Find where the given text appears and provide that cell's center as [x, y] coordinate. 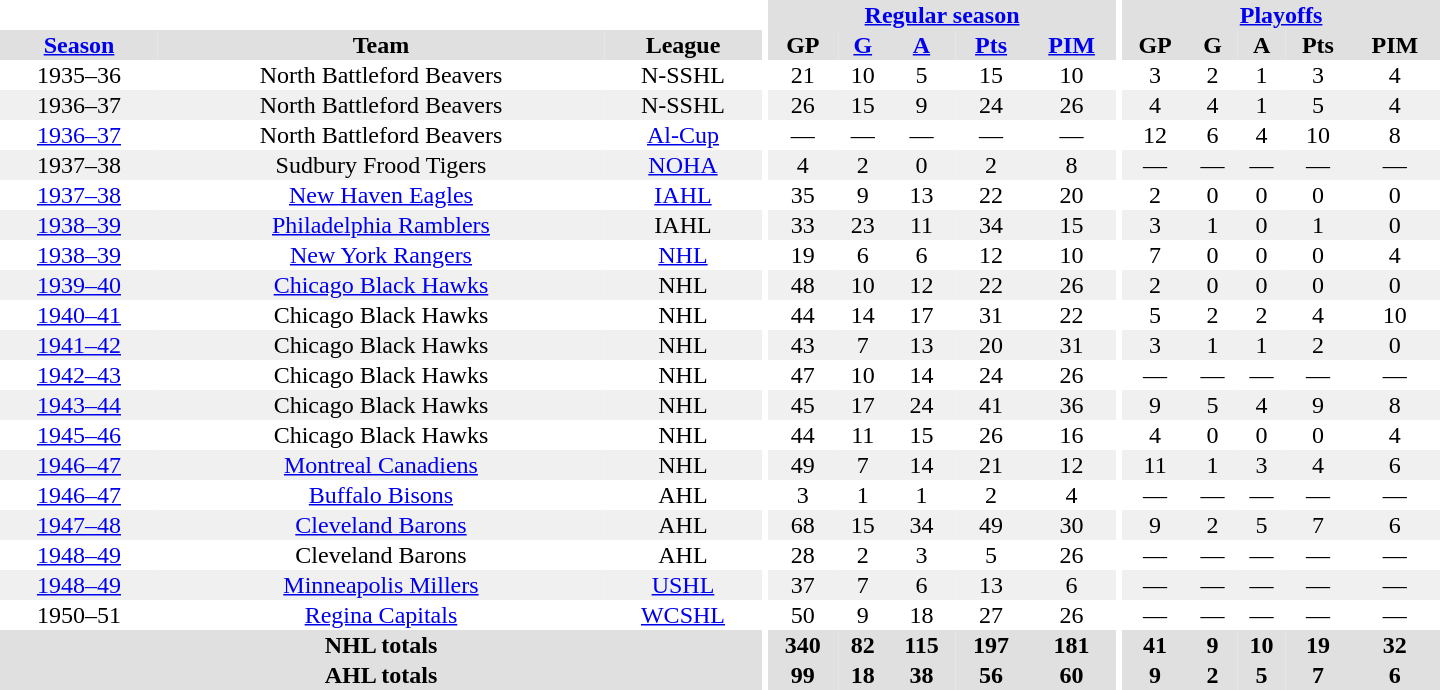
1947–48 [79, 525]
60 [1071, 675]
68 [802, 525]
Regina Capitals [381, 615]
16 [1071, 435]
82 [862, 645]
115 [921, 645]
New Haven Eagles [381, 195]
1943–44 [79, 405]
1940–41 [79, 315]
181 [1071, 645]
Philadelphia Ramblers [381, 225]
38 [921, 675]
56 [992, 675]
1945–46 [79, 435]
33 [802, 225]
League [683, 45]
Regular season [942, 15]
Buffalo Bisons [381, 495]
28 [802, 555]
1941–42 [79, 345]
USHL [683, 585]
NHL totals [381, 645]
Sudbury Frood Tigers [381, 165]
43 [802, 345]
WCSHL [683, 615]
36 [1071, 405]
1935–36 [79, 75]
1950–51 [79, 615]
35 [802, 195]
New York Rangers [381, 255]
Season [79, 45]
1939–40 [79, 285]
AHL totals [381, 675]
27 [992, 615]
48 [802, 285]
Team [381, 45]
50 [802, 615]
197 [992, 645]
Al-Cup [683, 135]
45 [802, 405]
99 [802, 675]
30 [1071, 525]
340 [802, 645]
NOHA [683, 165]
37 [802, 585]
47 [802, 375]
Playoffs [1281, 15]
Montreal Canadiens [381, 465]
1942–43 [79, 375]
23 [862, 225]
Minneapolis Millers [381, 585]
32 [1395, 645]
